Search for the cell housing the specified text and yield its (x, y) center coordinate. 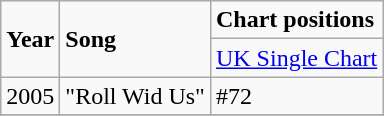
UK Single Chart (296, 58)
Song (136, 39)
Chart positions (296, 20)
"Roll Wid Us" (136, 96)
Year (30, 39)
2005 (30, 96)
#72 (296, 96)
